Output the (X, Y) coordinate of the center of the cell containing the given text.  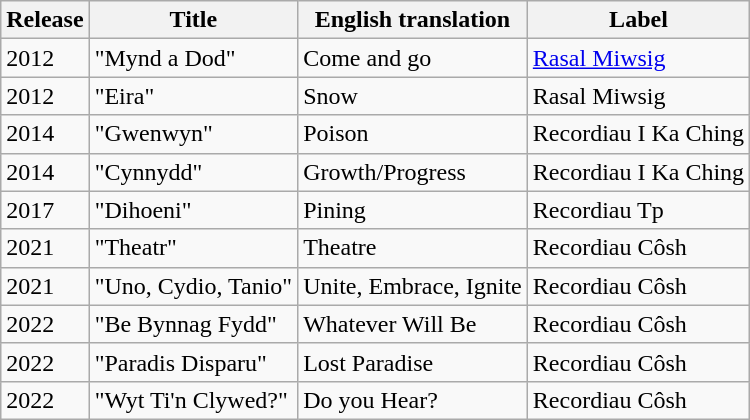
Label (638, 20)
Title (194, 20)
Poison (413, 134)
"Wyt Ti'n Clywed?" (194, 400)
Lost Paradise (413, 362)
Pining (413, 210)
Unite, Embrace, Ignite (413, 286)
2017 (45, 210)
Come and go (413, 58)
"Paradis Disparu" (194, 362)
Whatever Will Be (413, 324)
"Theatr" (194, 248)
"Uno, Cydio, Tanio" (194, 286)
"Gwenwyn" (194, 134)
Theatre (413, 248)
Snow (413, 96)
Growth/Progress (413, 172)
"Mynd a Dod" (194, 58)
"Dihoeni" (194, 210)
English translation (413, 20)
"Eira" (194, 96)
"Cynnydd" (194, 172)
Recordiau Tp (638, 210)
Do you Hear? (413, 400)
"Be Bynnag Fydd" (194, 324)
Release (45, 20)
